Provide the [x, y] coordinate of the cell's center where the given text is located.  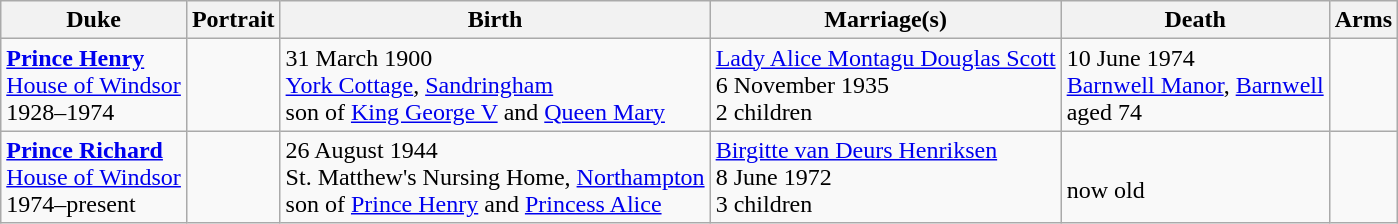
Marriage(s) [886, 20]
now old [1195, 177]
Duke [94, 20]
Birth [495, 20]
26 August 1944St. Matthew's Nursing Home, Northamptonson of Prince Henry and Princess Alice [495, 177]
Prince HenryHouse of Windsor1928–1974 [94, 85]
10 June 1974Barnwell Manor, Barnwellaged 74 [1195, 85]
31 March 1900York Cottage, Sandringhamson of King George V and Queen Mary [495, 85]
Portrait [233, 20]
Lady Alice Montagu Douglas Scott6 November 19352 children [886, 85]
Birgitte van Deurs Henriksen8 June 19723 children [886, 177]
Death [1195, 20]
Arms [1363, 20]
Prince RichardHouse of Windsor1974–present [94, 177]
